Find where the given text appears and provide that cell's center as (x, y) coordinate. 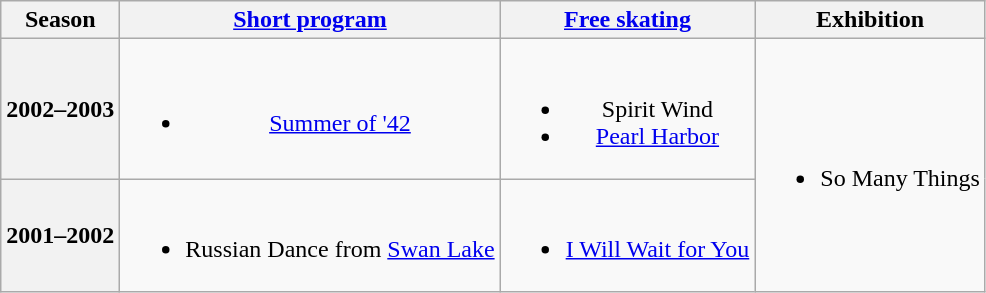
Free skating (628, 20)
So Many Things (870, 166)
Short program (310, 20)
Season (60, 20)
Exhibition (870, 20)
2001–2002 (60, 236)
Russian Dance from Swan Lake (310, 236)
Spirit Wind Pearl Harbor (628, 109)
2002–2003 (60, 109)
Summer of '42 (310, 109)
I Will Wait for You (628, 236)
